Pinpoint the cell where the given text exists, returning its (X, Y) midpoint coordinate. 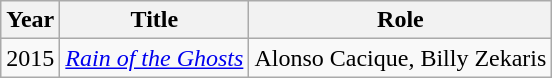
Alonso Cacique, Billy Zekaris (400, 58)
Title (154, 20)
2015 (30, 58)
Rain of the Ghosts (154, 58)
Year (30, 20)
Role (400, 20)
